Search for the cell housing the specified text and yield its [X, Y] center coordinate. 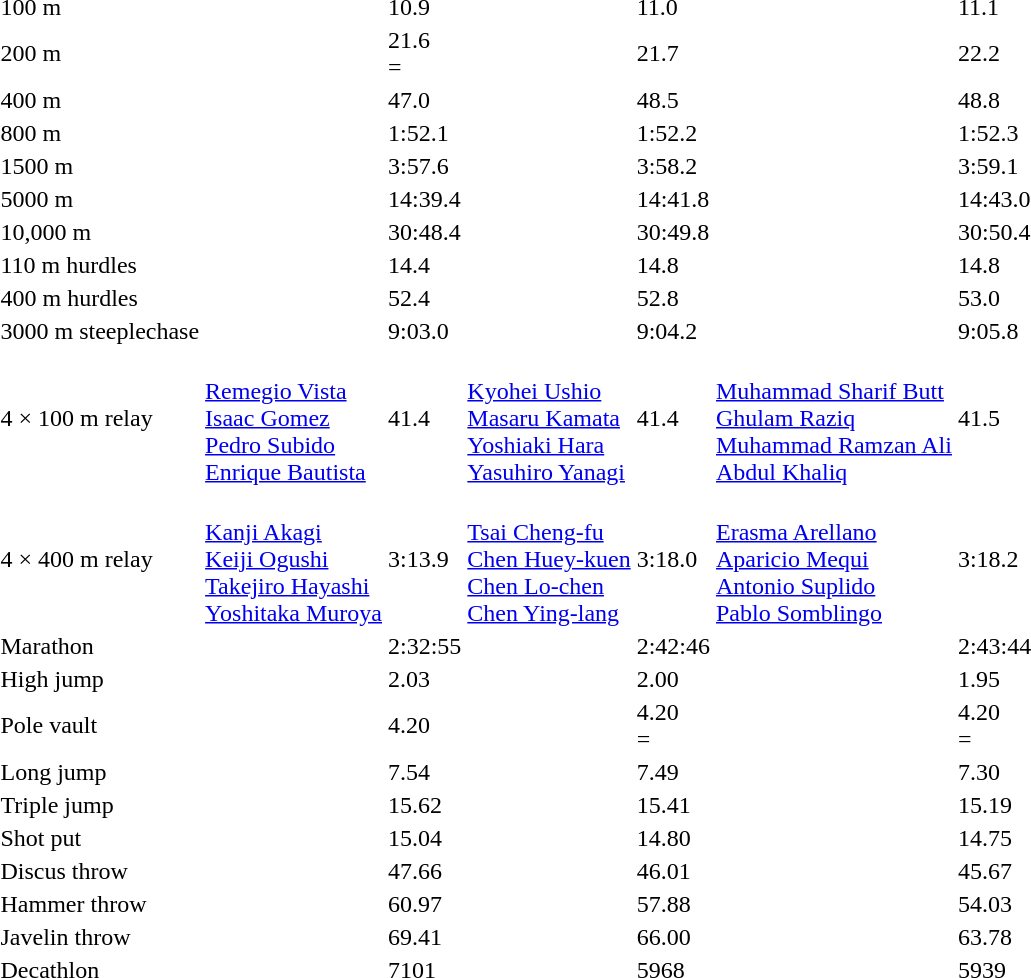
1:52.2 [673, 133]
14.8 [673, 265]
3:13.9 [425, 559]
47.66 [425, 871]
1:52.1 [425, 133]
2:42:46 [673, 646]
47.0 [425, 100]
21.7 [673, 54]
Muhammad Sharif ButtGhulam RaziqMuhammad Ramzan AliAbdul Khaliq [834, 418]
69.41 [425, 937]
21.6= [425, 54]
Tsai Cheng-fuChen Huey-kuenChen Lo-chenChen Ying-lang [549, 559]
Kanji AkagiKeiji OgushiTakejiro HayashiYoshitaka Muroya [294, 559]
52.8 [673, 298]
2.03 [425, 679]
30:48.4 [425, 232]
15.41 [673, 805]
Remegio VistaIsaac GomezPedro SubidoEnrique Bautista [294, 418]
3:57.6 [425, 166]
3:18.0 [673, 559]
3:58.2 [673, 166]
2:32:55 [425, 646]
15.04 [425, 838]
15.62 [425, 805]
52.4 [425, 298]
9:04.2 [673, 331]
48.5 [673, 100]
66.00 [673, 937]
14.80 [673, 838]
57.88 [673, 904]
7.54 [425, 772]
60.97 [425, 904]
Kyohei UshioMasaru KamataYoshiaki HaraYasuhiro Yanagi [549, 418]
14.4 [425, 265]
7.49 [673, 772]
30:49.8 [673, 232]
9:03.0 [425, 331]
46.01 [673, 871]
14:39.4 [425, 199]
4.20 [425, 726]
Erasma ArellanoAparicio MequiAntonio SuplidoPablo Somblingo [834, 559]
4.20= [673, 726]
2.00 [673, 679]
14:41.8 [673, 199]
